Detect which cell encompasses the target text, then output its (X, Y) center coordinate. 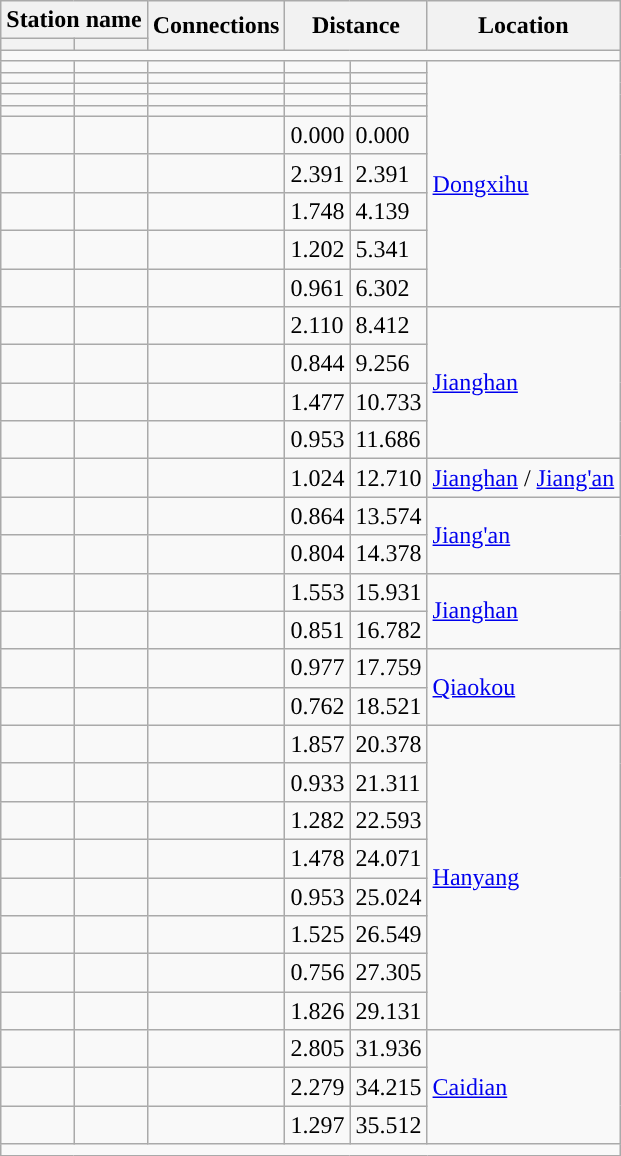
15.931 (388, 592)
31.936 (388, 1049)
5.341 (388, 249)
0.851 (318, 630)
0.933 (318, 782)
17.759 (388, 668)
2.279 (318, 1087)
11.686 (388, 440)
1.826 (318, 1011)
1.525 (318, 935)
9.256 (388, 364)
1.282 (318, 820)
0.756 (318, 973)
1.024 (318, 478)
4.139 (388, 211)
Hanyang (524, 877)
35.512 (388, 1125)
24.071 (388, 858)
Connections (216, 26)
27.305 (388, 973)
Jiang'an (524, 535)
0.977 (318, 668)
1.478 (318, 858)
0.844 (318, 364)
26.549 (388, 935)
18.521 (388, 706)
0.961 (318, 287)
6.302 (388, 287)
1.857 (318, 744)
Distance (356, 26)
1.748 (318, 211)
22.593 (388, 820)
Jianghan / Jiang'an (524, 478)
0.804 (318, 554)
13.574 (388, 516)
2.805 (318, 1049)
1.202 (318, 249)
1.477 (318, 402)
29.131 (388, 1011)
1.553 (318, 592)
1.297 (318, 1125)
2.110 (318, 326)
12.710 (388, 478)
10.733 (388, 402)
21.311 (388, 782)
0.762 (318, 706)
Dongxihu (524, 184)
25.024 (388, 897)
8.412 (388, 326)
Caidian (524, 1087)
16.782 (388, 630)
Location (524, 26)
34.215 (388, 1087)
Station name (74, 20)
0.864 (318, 516)
14.378 (388, 554)
Qiaokou (524, 687)
20.378 (388, 744)
